Provide the (X, Y) coordinate of the cell's center where the given text is located.  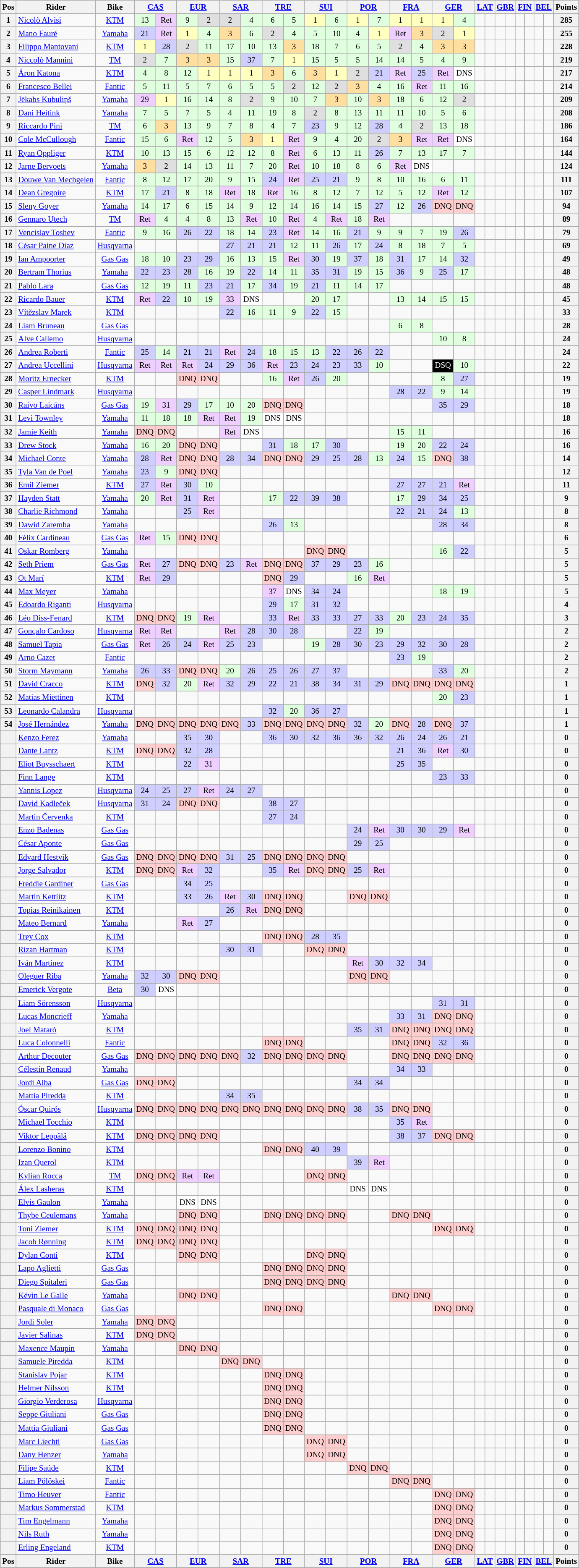
Dean Gregoire (56, 193)
Tyla Van de Poel (56, 472)
Toni Ziemer (56, 1229)
DSQ (443, 366)
Ricardo Bauer (56, 299)
Kévin Le Galle (56, 1296)
Tim Engelmann (56, 1521)
Emil Ziemer (56, 485)
Rizan Hartman (56, 950)
Sleny Goyer (56, 206)
Storm Maymann (56, 671)
285 (566, 20)
Ot Marí (56, 578)
46 (8, 618)
44 (8, 592)
Finn Lange (56, 777)
41 (8, 552)
54 (8, 724)
Viktor Leppälä (56, 1136)
209 (566, 100)
Jordi Soler (56, 1322)
Yannis Lopez (56, 791)
Charlie Richmond (56, 512)
Liam Bruneau (56, 326)
Nicolò Alvisi (56, 20)
Martin Červenka (56, 817)
Mateo Bernard (56, 924)
Ryan Oppliger (56, 153)
David Cracco (56, 684)
Javier Salinas (56, 1335)
Kylian Rocca (56, 1176)
50 (8, 671)
Oleguer Riba (56, 976)
208 (566, 113)
Helmer Nilsson (56, 1388)
53 (8, 711)
Francesco Bellei (56, 86)
Raivo Laicāns (56, 406)
Diego Spitaleri (56, 1282)
Emerick Vergote (56, 990)
Jēkabs Kubuliņš (56, 100)
Michael Conte (56, 458)
219 (566, 60)
Maxence Maupin (56, 1348)
186 (566, 126)
Áron Katona (56, 73)
Nils Ruth (56, 1534)
255 (566, 34)
Luca Colonnelli (56, 1043)
Marc Liechti (56, 1442)
Jamie Keith (56, 432)
164 (566, 140)
Lapo Aglietti (56, 1269)
Timo Heuver (56, 1495)
Dawid Zaremba (56, 525)
Markus Sommerstad (56, 1508)
Beta (115, 990)
Pasquale di Monaco (56, 1309)
Vítězslav Marek (56, 312)
Izan Querol (56, 1162)
Félix Cardineau (56, 538)
Dante Lantz (56, 751)
Elvis Gaulon (56, 1202)
94 (566, 206)
Liam Pölöskei (56, 1482)
Edoardo Riganti (56, 605)
Samuel Tapia (56, 644)
Erling Engeland (56, 1548)
144 (566, 153)
Léo Diss-Fenard (56, 618)
Ian Ampoorter (56, 259)
79 (566, 233)
Casper Lindmark (56, 392)
Leonardo Calandra (56, 711)
Michael Tocchio (56, 1123)
Thybe Ceulemans (56, 1216)
Drew Stock (56, 445)
Arthur Decouter (56, 1056)
Iván Martínez (56, 963)
Stanislav Pojar (56, 1375)
Lucas Moncrieff (56, 1016)
Liam Sörensson (56, 1003)
Moritz Ernecker (56, 379)
Mano Fauré (56, 34)
David Kadleček (56, 804)
Matias Miettinen (56, 698)
Levi Townley (56, 419)
Giorgio Verderosa (56, 1402)
43 (8, 578)
Seppe Giuliani (56, 1415)
Gonçalo Cardoso (56, 631)
52 (8, 698)
Célestin Renaud (56, 1070)
Topias Reinikainen (56, 910)
Samuele Piredda (56, 1362)
Freddie Gardiner (56, 884)
Dany Henzer (56, 1455)
Vencislav Toshev (56, 233)
Álex Lasheras (56, 1189)
Andrea Uccellini (56, 366)
69 (566, 246)
César Aponte (56, 844)
Max Meyer (56, 592)
Jacob Rønning (56, 1242)
Seth Priem (56, 565)
Pablo Lara (56, 286)
Hayden Statt (56, 498)
César Paine Díaz (56, 246)
124 (566, 166)
Kenzo Ferez (56, 738)
Jarne Bervoets (56, 166)
Cole McCullough (56, 140)
Mattia Giuliani (56, 1428)
Lorenzo Bonino (56, 1149)
Jorge Salvador (56, 870)
Arno Cazet (56, 658)
Oskar Romberg (56, 552)
228 (566, 47)
107 (566, 193)
89 (566, 220)
Jordi Alba (56, 1083)
Riccardo Pini (56, 126)
Alve Callemo (56, 339)
Martin Kettlitz (56, 897)
Dylan Conti (56, 1256)
Gennaro Utech (56, 220)
Bertram Thorius (56, 272)
47 (8, 631)
Dani Heitink (56, 113)
Edvard Hestvik (56, 857)
Enzo Badenas (56, 830)
Óscar Quirós (56, 1110)
111 (566, 180)
42 (8, 565)
Niccolò Mannini (56, 60)
José Hernández (56, 724)
214 (566, 86)
Filippo Mantovani (56, 47)
Filipe Saúde (56, 1468)
Mattia Piredda (56, 1096)
Eliot Buysschaert (56, 764)
Joel Mataró (56, 1030)
Douwe Van Mechgelen (56, 180)
Trey Cox (56, 937)
Andrea Roberti (56, 352)
217 (566, 73)
51 (8, 684)
